Search for the cell housing the specified text and yield its (x, y) center coordinate. 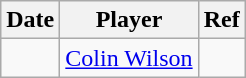
Date (30, 20)
Colin Wilson (129, 58)
Player (129, 20)
Ref (222, 20)
